Find where the given text appears and provide that cell's center as (x, y) coordinate. 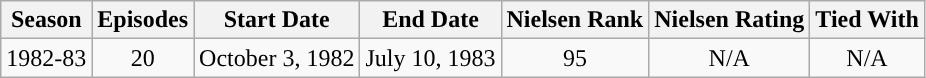
1982-83 (46, 58)
20 (143, 58)
95 (575, 58)
July 10, 1983 (430, 58)
October 3, 1982 (277, 58)
Start Date (277, 20)
Nielsen Rating (730, 20)
Season (46, 20)
End Date (430, 20)
Episodes (143, 20)
Nielsen Rank (575, 20)
Tied With (867, 20)
